Identify which cell holds the provided text, then report its [x, y] central coordinate. 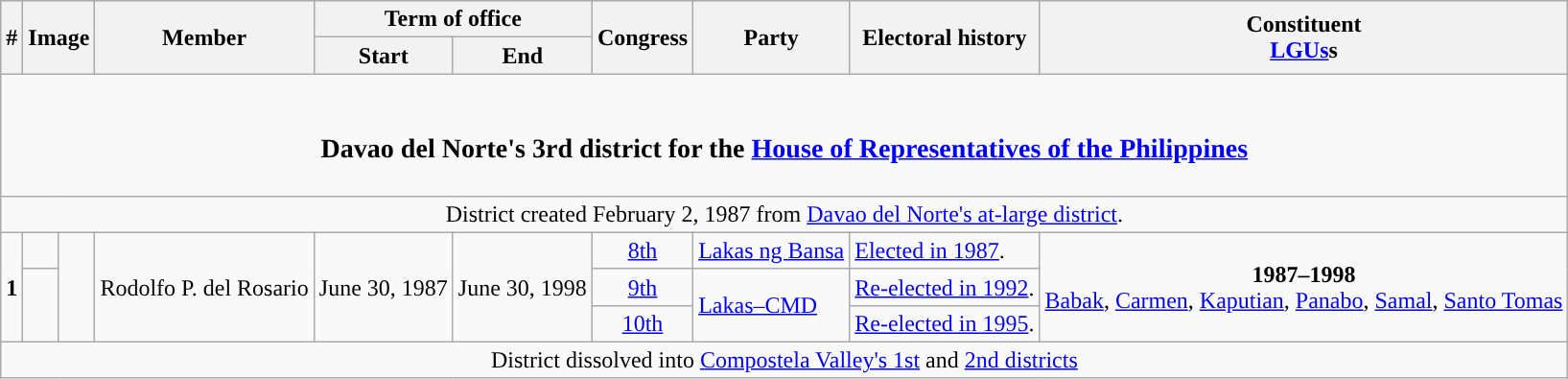
8th [643, 250]
Lakas–CMD [771, 305]
1987–1998Babak, Carmen, Kaputian, Panabo, Samal, Santo Tomas [1304, 287]
Re-elected in 1995. [945, 323]
District dissolved into Compostela Valley's 1st and 2nd districts [784, 360]
June 30, 1998 [522, 287]
Term of office [453, 19]
Re-elected in 1992. [945, 287]
9th [643, 287]
End [522, 56]
Rodolfo P. del Rosario [204, 287]
1 [12, 287]
Image [59, 37]
Elected in 1987. [945, 250]
Start [384, 56]
Member [204, 37]
10th [643, 323]
District created February 2, 1987 from Davao del Norte's at-large district. [784, 214]
Congress [643, 37]
Davao del Norte's 3rd district for the House of Representatives of the Philippines [784, 134]
Party [771, 37]
ConstituentLGUss [1304, 37]
# [12, 37]
Electoral history [945, 37]
Lakas ng Bansa [771, 250]
June 30, 1987 [384, 287]
